Scan for the cell matching the given text and deliver its [x, y] coordinate at center. 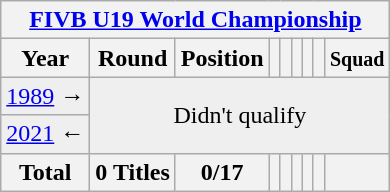
Position [222, 58]
1989 → [46, 96]
Squad [357, 58]
Year [46, 58]
0 Titles [133, 172]
FIVB U19 World Championship [196, 20]
Round [133, 58]
0/17 [222, 172]
Didn't qualify [240, 115]
Total [46, 172]
2021 ← [46, 134]
